Scan for the cell matching the given text and deliver its [x, y] coordinate at center. 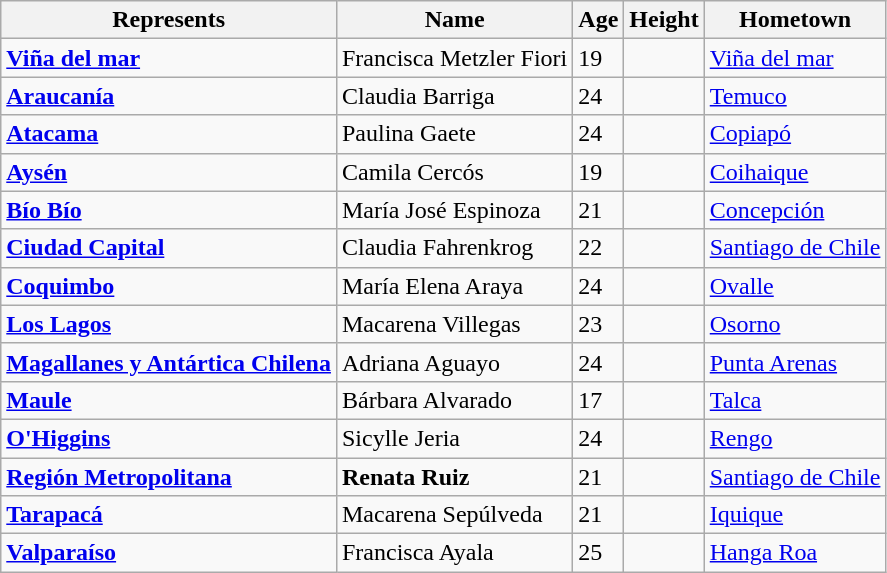
Ovalle [795, 286]
Height [664, 20]
Valparaíso [169, 553]
Osorno [795, 324]
O'Higgins [169, 438]
Tarapacá [169, 515]
Claudia Barriga [454, 96]
Macarena Villegas [454, 324]
Hanga Roa [795, 553]
Represents [169, 20]
22 [598, 248]
Maule [169, 400]
Bárbara Alvarado [454, 400]
Región Metropolitana [169, 477]
Rengo [795, 438]
Camila Cercós [454, 172]
Adriana Aguayo [454, 362]
Temuco [795, 96]
Aysén [169, 172]
Sicylle Jeria [454, 438]
Los Lagos [169, 324]
17 [598, 400]
25 [598, 553]
Claudia Fahrenkrog [454, 248]
Coihaique [795, 172]
Copiapó [795, 134]
Francisca Ayala [454, 553]
Macarena Sepúlveda [454, 515]
Araucanía [169, 96]
Concepción [795, 210]
Age [598, 20]
Hometown [795, 20]
Magallanes y Antártica Chilena [169, 362]
Iquique [795, 515]
Bío Bío [169, 210]
Francisca Metzler Fiori [454, 58]
23 [598, 324]
Renata Ruiz [454, 477]
María José Espinoza [454, 210]
Talca [795, 400]
Punta Arenas [795, 362]
Paulina Gaete [454, 134]
Name [454, 20]
Atacama [169, 134]
Ciudad Capital [169, 248]
María Elena Araya [454, 286]
Coquimbo [169, 286]
